Determine the [x, y] coordinate at the center of the cell enclosing the given text.  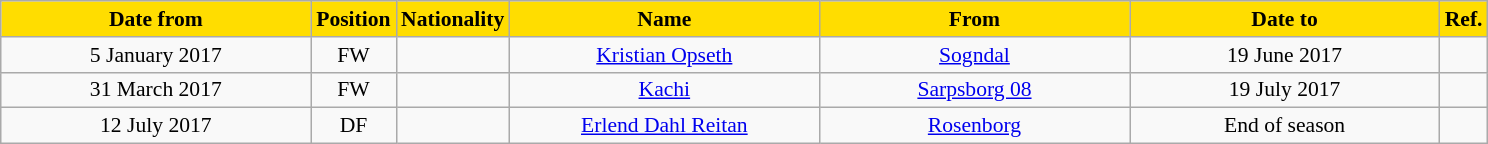
Sarpsborg 08 [974, 90]
19 July 2017 [1285, 90]
Ref. [1464, 19]
Erlend Dahl Reitan [664, 126]
5 January 2017 [156, 55]
Sogndal [974, 55]
Nationality [452, 19]
Date from [156, 19]
From [974, 19]
Date to [1285, 19]
End of season [1285, 126]
12 July 2017 [156, 126]
Position [354, 19]
DF [354, 126]
Name [664, 19]
Kristian Opseth [664, 55]
31 March 2017 [156, 90]
Kachi [664, 90]
Rosenborg [974, 126]
19 June 2017 [1285, 55]
